Extract the (x, y) coordinate from the center of the cell holding the provided text.  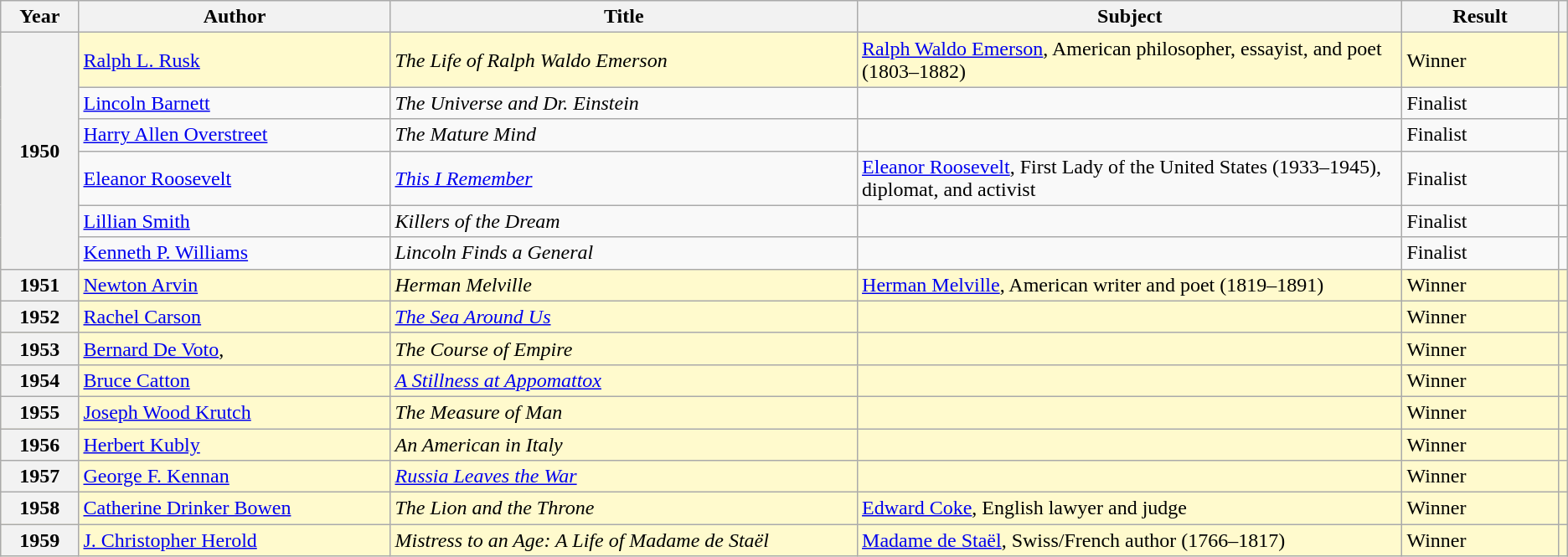
Newton Arvin (235, 285)
1950 (40, 151)
Mistress to an Age: A Life of Madame de Staël (624, 540)
Lincoln Barnett (235, 103)
Rachel Carson (235, 317)
Harry Allen Overstreet (235, 135)
The Life of Ralph Waldo Emerson (624, 60)
Bernard De Voto, (235, 348)
1954 (40, 380)
A Stillness at Appomattox (624, 380)
J. Christopher Herold (235, 540)
Killers of the Dream (624, 221)
Herbert Kubly (235, 445)
The Measure of Man (624, 412)
1959 (40, 540)
1952 (40, 317)
Lillian Smith (235, 221)
Russia Leaves the War (624, 477)
George F. Kennan (235, 477)
Author (235, 17)
Title (624, 17)
The Course of Empire (624, 348)
1955 (40, 412)
1958 (40, 508)
The Lion and the Throne (624, 508)
Herman Melville, American writer and poet (1819–1891) (1130, 285)
Ralph Waldo Emerson, American philosopher, essayist, and poet (1803–1882) (1130, 60)
Madame de Staël, Swiss/French author (1766–1817) (1130, 540)
Year (40, 17)
Joseph Wood Krutch (235, 412)
Kenneth P. Williams (235, 253)
1953 (40, 348)
Subject (1130, 17)
Catherine Drinker Bowen (235, 508)
Herman Melville (624, 285)
Result (1480, 17)
Edward Coke, English lawyer and judge (1130, 508)
1951 (40, 285)
Eleanor Roosevelt, First Lady of the United States (1933–1945), diplomat, and activist (1130, 178)
Lincoln Finds a General (624, 253)
Eleanor Roosevelt (235, 178)
Bruce Catton (235, 380)
1957 (40, 477)
Ralph L. Rusk (235, 60)
The Sea Around Us (624, 317)
The Mature Mind (624, 135)
1956 (40, 445)
An American in Italy (624, 445)
This I Remember (624, 178)
The Universe and Dr. Einstein (624, 103)
